Extract the [x, y] coordinate from the center of the cell holding the provided text.  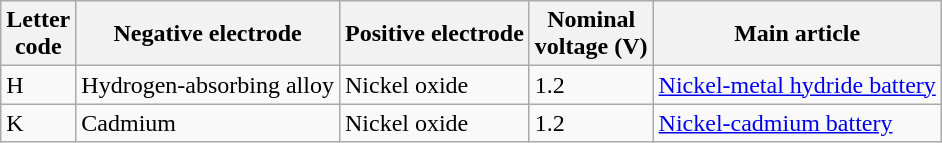
Hydrogen-absorbing alloy [208, 85]
Nickel-metal hydride battery [797, 85]
Negative electrode [208, 34]
Main article [797, 34]
H [38, 85]
Positive electrode [434, 34]
Cadmium [208, 123]
Lettercode [38, 34]
Nickel-cadmium battery [797, 123]
K [38, 123]
Nominalvoltage (V) [591, 34]
